Pinpoint the cell where the given text exists, returning its [x, y] midpoint coordinate. 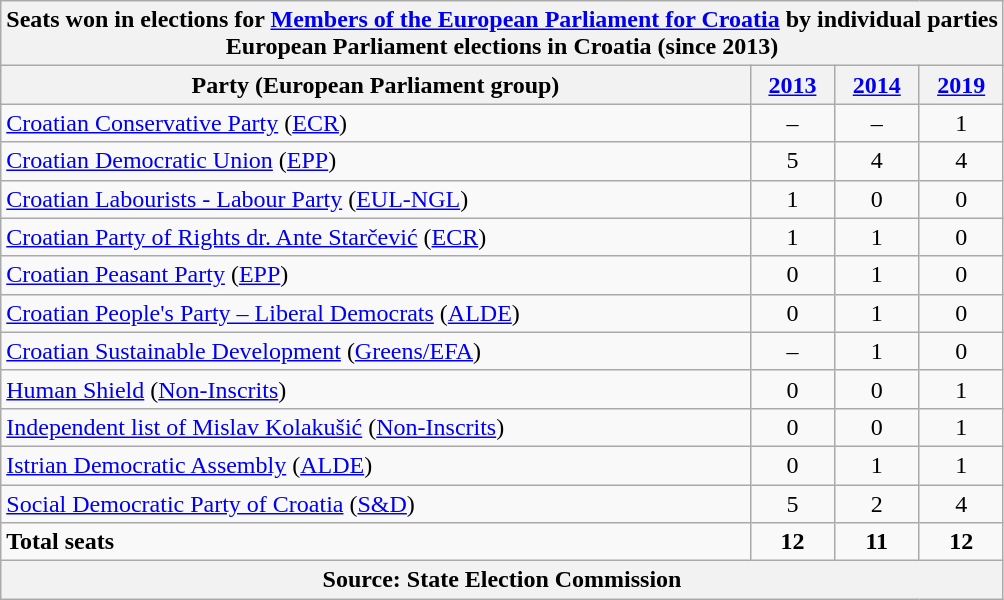
Croatian Conservative Party (ECR) [376, 123]
2019 [961, 85]
Istrian Democratic Assembly (ALDE) [376, 465]
Croatian People's Party – Liberal Democrats (ALDE) [376, 313]
2013 [792, 85]
Source: State Election Commission [502, 580]
Croatian Democratic Union (EPP) [376, 161]
11 [877, 542]
Croatian Labourists - Labour Party (EUL-NGL) [376, 199]
2 [877, 503]
Independent list of Mislav Kolakušić (Non-Inscrits) [376, 427]
Social Democratic Party of Croatia (S&D) [376, 503]
Croatian Party of Rights dr. Ante Starčević (ECR) [376, 237]
Human Shield (Non-Inscrits) [376, 389]
Croatian Sustainable Development (Greens/EFA) [376, 351]
Seats won in elections for Members of the European Parliament for Croatia by individual partiesEuropean Parliament elections in Croatia (since 2013) [502, 34]
2014 [877, 85]
Party (European Parliament group) [376, 85]
Total seats [376, 542]
Croatian Peasant Party (EPP) [376, 275]
